Scan for the cell matching the given text and deliver its (x, y) coordinate at center. 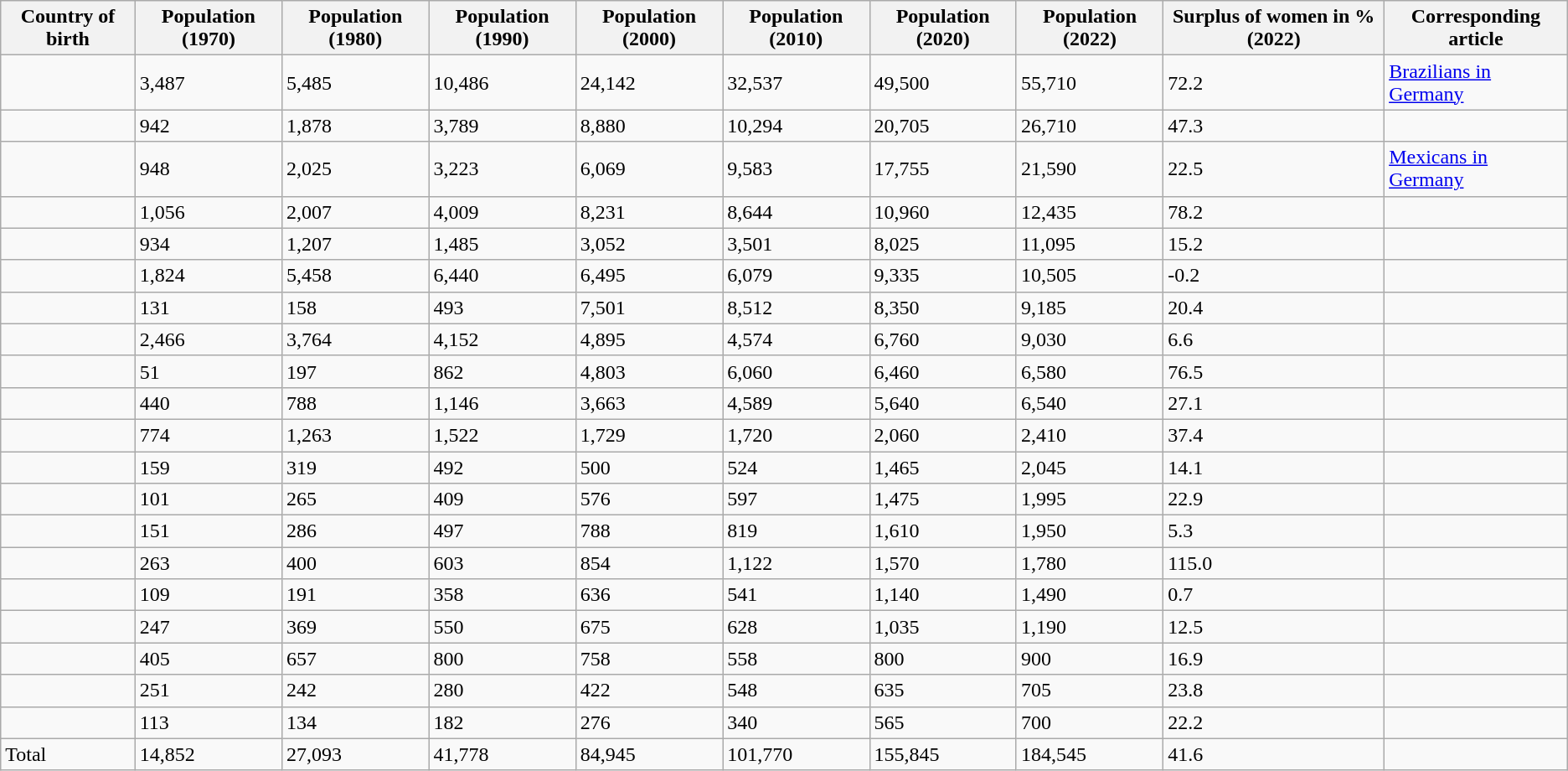
151 (208, 531)
369 (355, 627)
1,610 (943, 531)
41.6 (1274, 754)
6,540 (1089, 403)
500 (648, 467)
6,079 (796, 276)
14.1 (1274, 467)
1,140 (943, 595)
6.6 (1274, 339)
51 (208, 371)
8,644 (796, 212)
191 (355, 595)
11,095 (1089, 244)
Brazilians in Germany (1476, 82)
49,500 (943, 82)
1,824 (208, 276)
4,152 (503, 339)
3,501 (796, 244)
657 (355, 659)
1,035 (943, 627)
251 (208, 691)
4,803 (648, 371)
-0.2 (1274, 276)
Population (1990) (503, 28)
4,574 (796, 339)
113 (208, 722)
1,263 (355, 435)
22.5 (1274, 169)
1,190 (1089, 627)
Mexicans in Germany (1476, 169)
942 (208, 126)
9,185 (1089, 308)
158 (355, 308)
5.3 (1274, 531)
131 (208, 308)
8,025 (943, 244)
Corresponding article (1476, 28)
862 (503, 371)
675 (648, 627)
109 (208, 595)
Population (2000) (648, 28)
6,495 (648, 276)
7,501 (648, 308)
565 (943, 722)
628 (796, 627)
6,069 (648, 169)
12.5 (1274, 627)
1,780 (1089, 563)
2,007 (355, 212)
21,590 (1089, 169)
4,009 (503, 212)
6,440 (503, 276)
1,570 (943, 563)
24,142 (648, 82)
4,589 (796, 403)
Total (68, 754)
10,505 (1089, 276)
493 (503, 308)
78.2 (1274, 212)
541 (796, 595)
3,052 (648, 244)
2,410 (1089, 435)
5,458 (355, 276)
20,705 (943, 126)
758 (648, 659)
182 (503, 722)
10,294 (796, 126)
400 (355, 563)
3,663 (648, 403)
15.2 (1274, 244)
Population (2010) (796, 28)
184,545 (1089, 754)
8,350 (943, 308)
6,460 (943, 371)
900 (1089, 659)
101 (208, 499)
72.2 (1274, 82)
934 (208, 244)
14,852 (208, 754)
0.7 (1274, 595)
276 (648, 722)
27.1 (1274, 403)
Population (1980) (355, 28)
12,435 (1089, 212)
32,537 (796, 82)
1,207 (355, 244)
55,710 (1089, 82)
774 (208, 435)
4,895 (648, 339)
9,583 (796, 169)
1,522 (503, 435)
159 (208, 467)
9,335 (943, 276)
115.0 (1274, 563)
422 (648, 691)
6,580 (1089, 371)
319 (355, 467)
603 (503, 563)
3,764 (355, 339)
155,845 (943, 754)
8,231 (648, 212)
17,755 (943, 169)
409 (503, 499)
26,710 (1089, 126)
597 (796, 499)
Country of birth (68, 28)
1,490 (1089, 595)
8,512 (796, 308)
280 (503, 691)
1,056 (208, 212)
6,060 (796, 371)
84,945 (648, 754)
358 (503, 595)
10,486 (503, 82)
705 (1089, 691)
1,122 (796, 563)
524 (796, 467)
1,146 (503, 403)
1,475 (943, 499)
8,880 (648, 126)
550 (503, 627)
2,466 (208, 339)
134 (355, 722)
16.9 (1274, 659)
41,778 (503, 754)
76.5 (1274, 371)
Population (2020) (943, 28)
247 (208, 627)
3,487 (208, 82)
3,223 (503, 169)
492 (503, 467)
10,960 (943, 212)
1,729 (648, 435)
6,760 (943, 339)
5,485 (355, 82)
265 (355, 499)
636 (648, 595)
1,878 (355, 126)
22.9 (1274, 499)
340 (796, 722)
20.4 (1274, 308)
1,485 (503, 244)
263 (208, 563)
3,789 (503, 126)
2,045 (1089, 467)
576 (648, 499)
2,025 (355, 169)
1,465 (943, 467)
819 (796, 531)
286 (355, 531)
558 (796, 659)
948 (208, 169)
Surplus of women in % (2022) (1274, 28)
242 (355, 691)
1,950 (1089, 531)
5,640 (943, 403)
47.3 (1274, 126)
854 (648, 563)
22.2 (1274, 722)
27,093 (355, 754)
405 (208, 659)
9,030 (1089, 339)
1,995 (1089, 499)
1,720 (796, 435)
197 (355, 371)
2,060 (943, 435)
37.4 (1274, 435)
23.8 (1274, 691)
Population (2022) (1089, 28)
440 (208, 403)
497 (503, 531)
Population (1970) (208, 28)
548 (796, 691)
101,770 (796, 754)
635 (943, 691)
700 (1089, 722)
